Find where the given text appears and provide that cell's center as (x, y) coordinate. 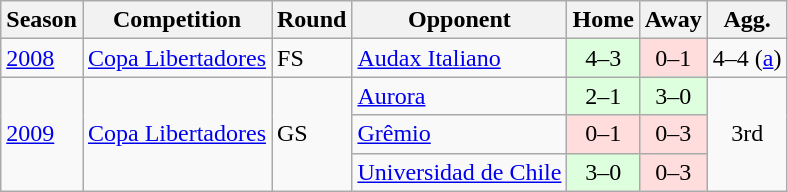
GS (312, 134)
3rd (747, 134)
Season (42, 20)
4–4 (a) (747, 58)
4–3 (603, 58)
Home (603, 20)
2008 (42, 58)
Competition (176, 20)
Audax Italiano (460, 58)
2–1 (603, 96)
Opponent (460, 20)
Away (673, 20)
Round (312, 20)
Aurora (460, 96)
FS (312, 58)
Grêmio (460, 134)
2009 (42, 134)
Agg. (747, 20)
Universidad de Chile (460, 172)
